Output the [x, y] coordinate of the center of the cell containing the given text.  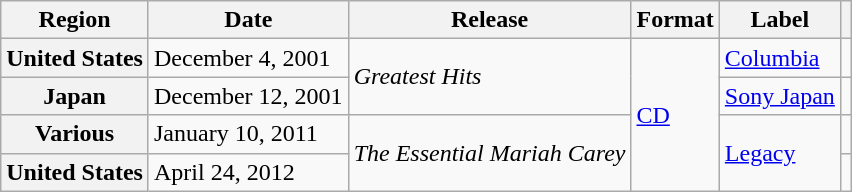
April 24, 2012 [248, 172]
Sony Japan [780, 96]
Legacy [780, 153]
Label [780, 20]
Release [490, 20]
CD [675, 115]
Date [248, 20]
Region [75, 20]
The Essential Mariah Carey [490, 153]
December 4, 2001 [248, 58]
Greatest Hits [490, 77]
December 12, 2001 [248, 96]
Columbia [780, 58]
Format [675, 20]
Various [75, 134]
Japan [75, 96]
January 10, 2011 [248, 134]
